Scan for the cell matching the given text and deliver its (X, Y) coordinate at center. 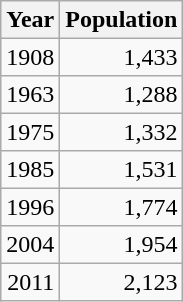
1,954 (122, 244)
1,433 (122, 56)
1,531 (122, 170)
2004 (30, 244)
2011 (30, 282)
1996 (30, 206)
1908 (30, 56)
1,774 (122, 206)
1963 (30, 94)
Year (30, 20)
1,332 (122, 132)
1,288 (122, 94)
1985 (30, 170)
2,123 (122, 282)
Population (122, 20)
1975 (30, 132)
